Locate the cell with the specified text and output its (X, Y) center coordinate. 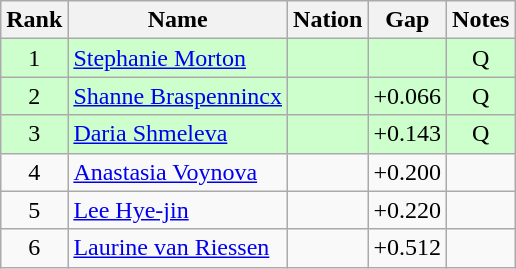
Name (178, 20)
+0.220 (408, 210)
+0.512 (408, 248)
1 (34, 58)
Gap (408, 20)
4 (34, 172)
+0.200 (408, 172)
Anastasia Voynova (178, 172)
Nation (328, 20)
3 (34, 134)
5 (34, 210)
Lee Hye-jin (178, 210)
Shanne Braspennincx (178, 96)
+0.143 (408, 134)
Stephanie Morton (178, 58)
Notes (481, 20)
+0.066 (408, 96)
2 (34, 96)
Laurine van Riessen (178, 248)
6 (34, 248)
Rank (34, 20)
Daria Shmeleva (178, 134)
